Extract the (X, Y) coordinate from the center of the cell holding the provided text.  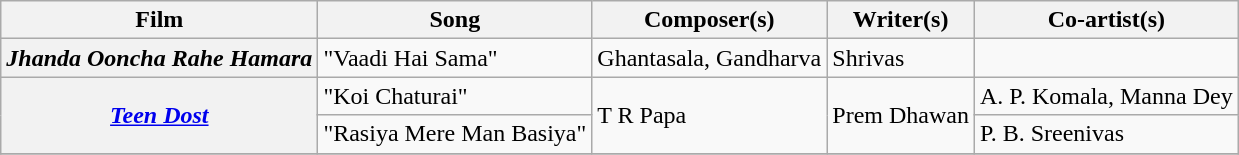
A. P. Komala, Manna Dey (1106, 96)
Composer(s) (710, 20)
Co-artist(s) (1106, 20)
Shrivas (901, 58)
Prem Dhawan (901, 115)
"Koi Chaturai" (455, 96)
Song (455, 20)
Writer(s) (901, 20)
Teen Dost (160, 115)
T R Papa (710, 115)
Ghantasala, Gandharva (710, 58)
"Vaadi Hai Sama" (455, 58)
Jhanda Ooncha Rahe Hamara (160, 58)
P. B. Sreenivas (1106, 134)
"Rasiya Mere Man Basiya" (455, 134)
Film (160, 20)
